Output the [x, y] coordinate of the center of the cell containing the given text.  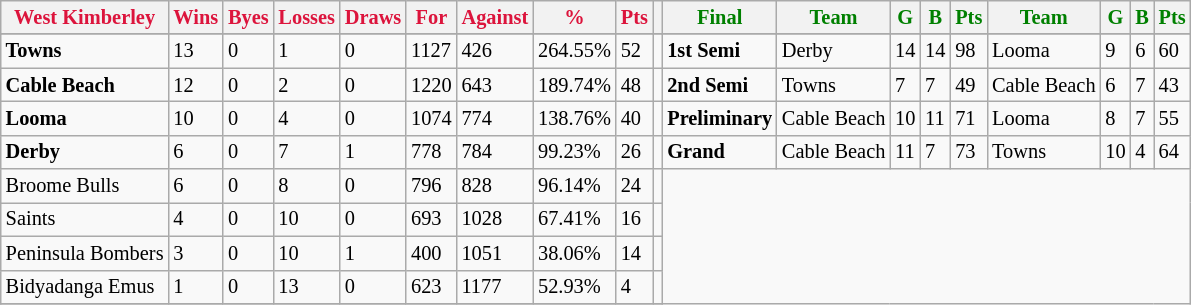
2nd Semi [720, 85]
West Kimberley [85, 17]
60 [1172, 51]
Final [720, 17]
796 [431, 186]
99.23% [574, 152]
1074 [431, 118]
264.55% [574, 51]
Losses [307, 17]
1127 [431, 51]
Preliminary [720, 118]
1028 [496, 219]
73 [968, 152]
96.14% [574, 186]
64 [1172, 152]
Byes [248, 17]
98 [968, 51]
400 [431, 253]
For [431, 17]
49 [968, 85]
40 [634, 118]
38.06% [574, 253]
% [574, 17]
778 [431, 152]
1051 [496, 253]
48 [634, 85]
Bidyadanga Emus [85, 287]
138.76% [574, 118]
3 [196, 253]
43 [1172, 85]
828 [496, 186]
24 [634, 186]
623 [431, 287]
71 [968, 118]
693 [431, 219]
Against [496, 17]
9 [1115, 51]
189.74% [574, 85]
426 [496, 51]
643 [496, 85]
Saints [85, 219]
67.41% [574, 219]
Broome Bulls [85, 186]
52 [634, 51]
16 [634, 219]
784 [496, 152]
55 [1172, 118]
Wins [196, 17]
26 [634, 152]
1220 [431, 85]
774 [496, 118]
Grand [720, 152]
Peninsula Bombers [85, 253]
52.93% [574, 287]
1st Semi [720, 51]
1177 [496, 287]
2 [307, 85]
12 [196, 85]
Draws [373, 17]
